Output the (X, Y) coordinate of the center of the cell containing the given text.  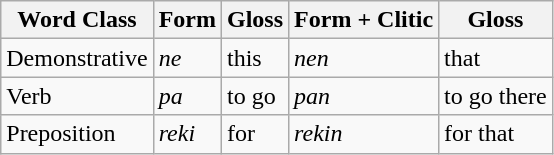
nen (364, 58)
for (254, 134)
pan (364, 96)
Form (187, 20)
Demonstrative (77, 58)
rekin (364, 134)
reki (187, 134)
to go (254, 96)
Verb (77, 96)
to go there (496, 96)
ne (187, 58)
for that (496, 134)
this (254, 58)
Form + Clitic (364, 20)
Word Class (77, 20)
Preposition (77, 134)
pa (187, 96)
that (496, 58)
